Pinpoint the cell where the given text exists, returning its (x, y) midpoint coordinate. 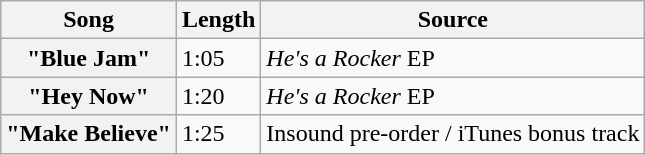
"Make Believe" (89, 134)
1:20 (218, 96)
Song (89, 20)
"Hey Now" (89, 96)
1:05 (218, 58)
1:25 (218, 134)
Source (453, 20)
Insound pre-order / iTunes bonus track (453, 134)
"Blue Jam" (89, 58)
Length (218, 20)
